Return (x, y) of the center of cell containing provided text 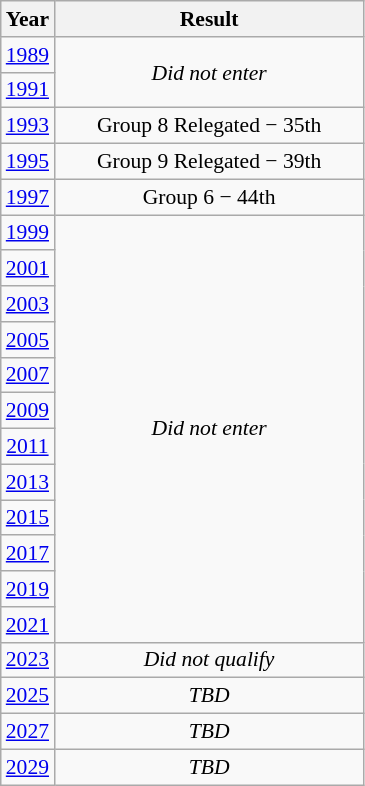
2007 (28, 375)
1991 (28, 90)
Did not qualify (209, 660)
Group 6 − 44th (209, 197)
1989 (28, 55)
2005 (28, 340)
2013 (28, 482)
2001 (28, 269)
2023 (28, 660)
2017 (28, 554)
Group 9 Relegated − 39th (209, 162)
Year (28, 19)
1997 (28, 197)
Result (209, 19)
2027 (28, 732)
2011 (28, 447)
2003 (28, 304)
2015 (28, 518)
1999 (28, 233)
1995 (28, 162)
2021 (28, 625)
2025 (28, 696)
Group 8 Relegated − 35th (209, 126)
2029 (28, 767)
2009 (28, 411)
1993 (28, 126)
2019 (28, 589)
